Return the [x, y] coordinate for the center point of the cell that contains the specified text.  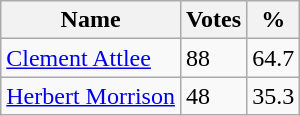
64.7 [274, 58]
35.3 [274, 96]
Name [91, 20]
Clement Attlee [91, 58]
Votes [213, 20]
88 [213, 58]
% [274, 20]
48 [213, 96]
Herbert Morrison [91, 96]
